Locate the cell with the specified text and output its [X, Y] center coordinate. 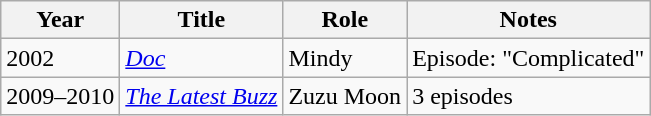
Year [60, 20]
The Latest Buzz [202, 96]
Doc [202, 58]
Mindy [345, 58]
2009–2010 [60, 96]
3 episodes [528, 96]
Role [345, 20]
Episode: "Complicated" [528, 58]
2002 [60, 58]
Notes [528, 20]
Title [202, 20]
Zuzu Moon [345, 96]
